Find where the given text appears and provide that cell's center as (X, Y) coordinate. 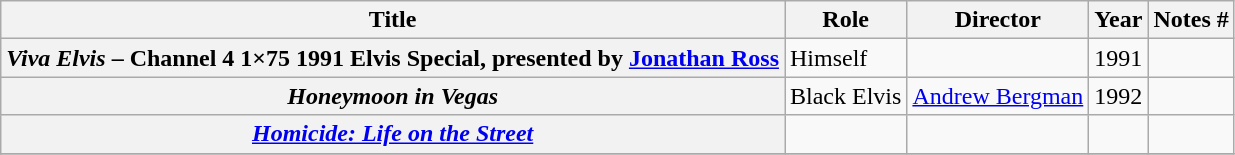
Andrew Bergman (998, 96)
Himself (845, 58)
Viva Elvis – Channel 4 1×75 1991 Elvis Special, presented by Jonathan Ross (393, 58)
1991 (1118, 58)
Homicide: Life on the Street (393, 134)
1992 (1118, 96)
Honeymoon in Vegas (393, 96)
Black Elvis (845, 96)
Role (845, 20)
Notes # (1191, 20)
Director (998, 20)
Year (1118, 20)
Title (393, 20)
